Return the (X, Y) coordinate for the center point of the cell that contains the specified text.  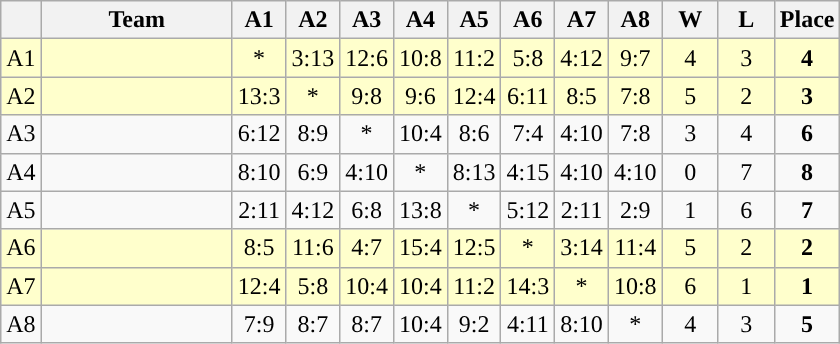
3:13 (313, 58)
6:12 (259, 134)
7:9 (259, 324)
8:6 (474, 134)
4:7 (367, 248)
8:13 (474, 172)
6:9 (313, 172)
7:4 (528, 134)
13:3 (259, 96)
15:4 (420, 248)
5:12 (528, 210)
11:4 (635, 248)
2:9 (635, 210)
12:5 (474, 248)
4:15 (528, 172)
L (746, 20)
9:7 (635, 58)
0 (690, 172)
13:8 (420, 210)
8:9 (313, 134)
12:6 (367, 58)
Place (807, 20)
9:2 (474, 324)
4:11 (528, 324)
6:8 (367, 210)
11:6 (313, 248)
14:3 (528, 286)
8 (807, 172)
Team (136, 20)
6:11 (528, 96)
3:14 (582, 248)
9:6 (420, 96)
9:8 (367, 96)
W (690, 20)
